From the cell containing the given text, extract its center point as (x, y) coordinate. 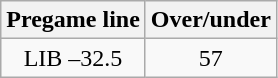
Pregame line (74, 20)
Over/under (210, 20)
LIB –32.5 (74, 58)
57 (210, 58)
